Pinpoint the cell where the given text exists, returning its [x, y] midpoint coordinate. 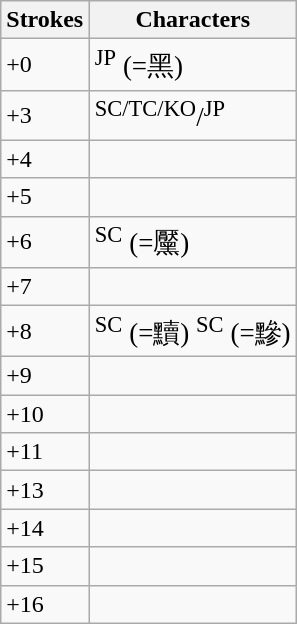
JP (=黑) [193, 64]
+0 [45, 64]
+13 [45, 490]
+9 [45, 376]
+5 [45, 197]
+6 [45, 242]
+15 [45, 566]
+4 [45, 159]
+10 [45, 414]
SC (=黶) [193, 242]
+14 [45, 528]
SC (=黷) SC (=黲) [193, 330]
Characters [193, 20]
+16 [45, 604]
+7 [45, 286]
+11 [45, 452]
Strokes [45, 20]
+8 [45, 330]
SC/TC/KO/JP [193, 115]
+3 [45, 115]
